Extract the (X, Y) coordinate from the center of the cell holding the provided text.  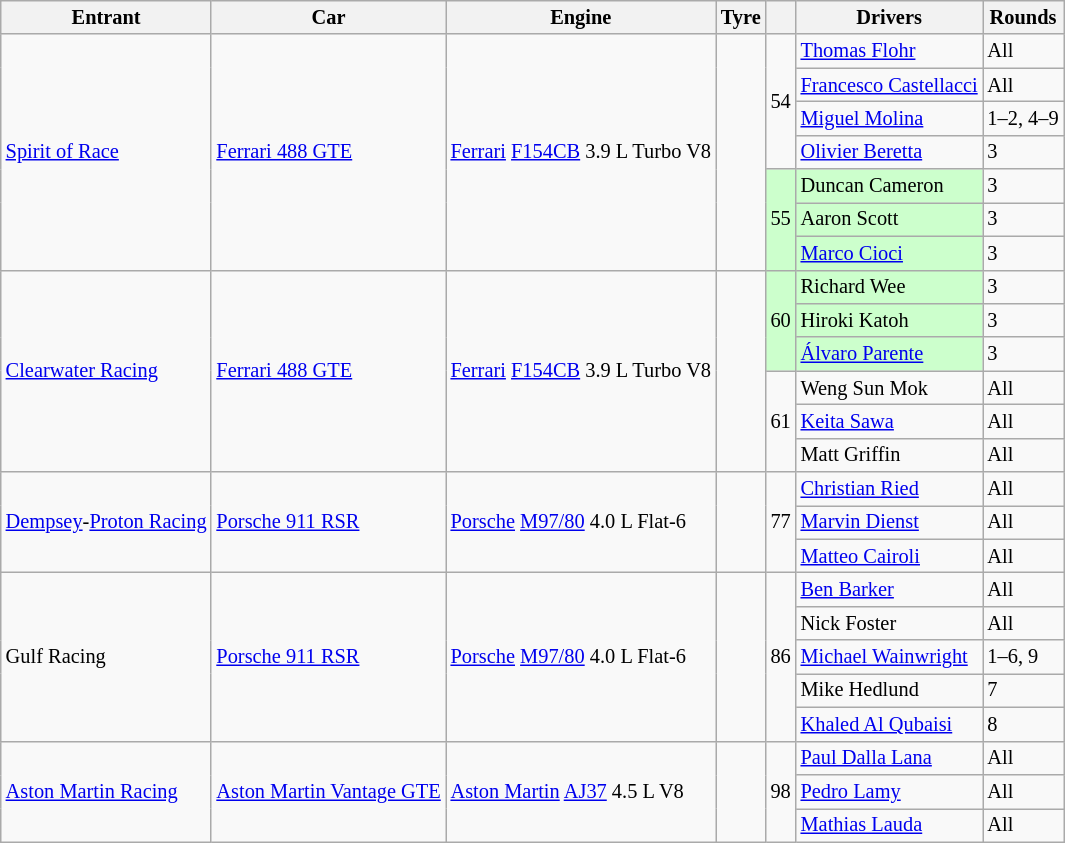
86 (781, 656)
55 (781, 220)
Rounds (1022, 17)
54 (781, 102)
Gulf Racing (106, 656)
Clearwater Racing (106, 371)
Matt Griffin (890, 455)
Hiroki Katoh (890, 320)
Spirit of Race (106, 152)
Tyre (741, 17)
61 (781, 422)
Aston Martin AJ37 4.5 L V8 (581, 792)
Khaled Al Qubaisi (890, 724)
Car (328, 17)
Thomas Flohr (890, 51)
Aston Martin Vantage GTE (328, 792)
Olivier Beretta (890, 152)
7 (1022, 690)
Álvaro Parente (890, 354)
Dempsey-Proton Racing (106, 522)
Christian Ried (890, 489)
Mathias Lauda (890, 825)
Engine (581, 17)
1–6, 9 (1022, 657)
1–2, 4–9 (1022, 118)
Matteo Cairoli (890, 556)
Michael Wainwright (890, 657)
Ben Barker (890, 589)
Richard Wee (890, 287)
Pedro Lamy (890, 791)
Aston Martin Racing (106, 792)
Keita Sawa (890, 421)
Francesco Castellacci (890, 85)
Marvin Dienst (890, 522)
77 (781, 522)
Nick Foster (890, 623)
98 (781, 792)
Weng Sun Mok (890, 388)
60 (781, 320)
Paul Dalla Lana (890, 758)
Aaron Scott (890, 219)
8 (1022, 724)
Mike Hedlund (890, 690)
Miguel Molina (890, 118)
Entrant (106, 17)
Duncan Cameron (890, 186)
Marco Cioci (890, 253)
Drivers (890, 17)
